Pinpoint the cell where the given text exists, returning its [x, y] midpoint coordinate. 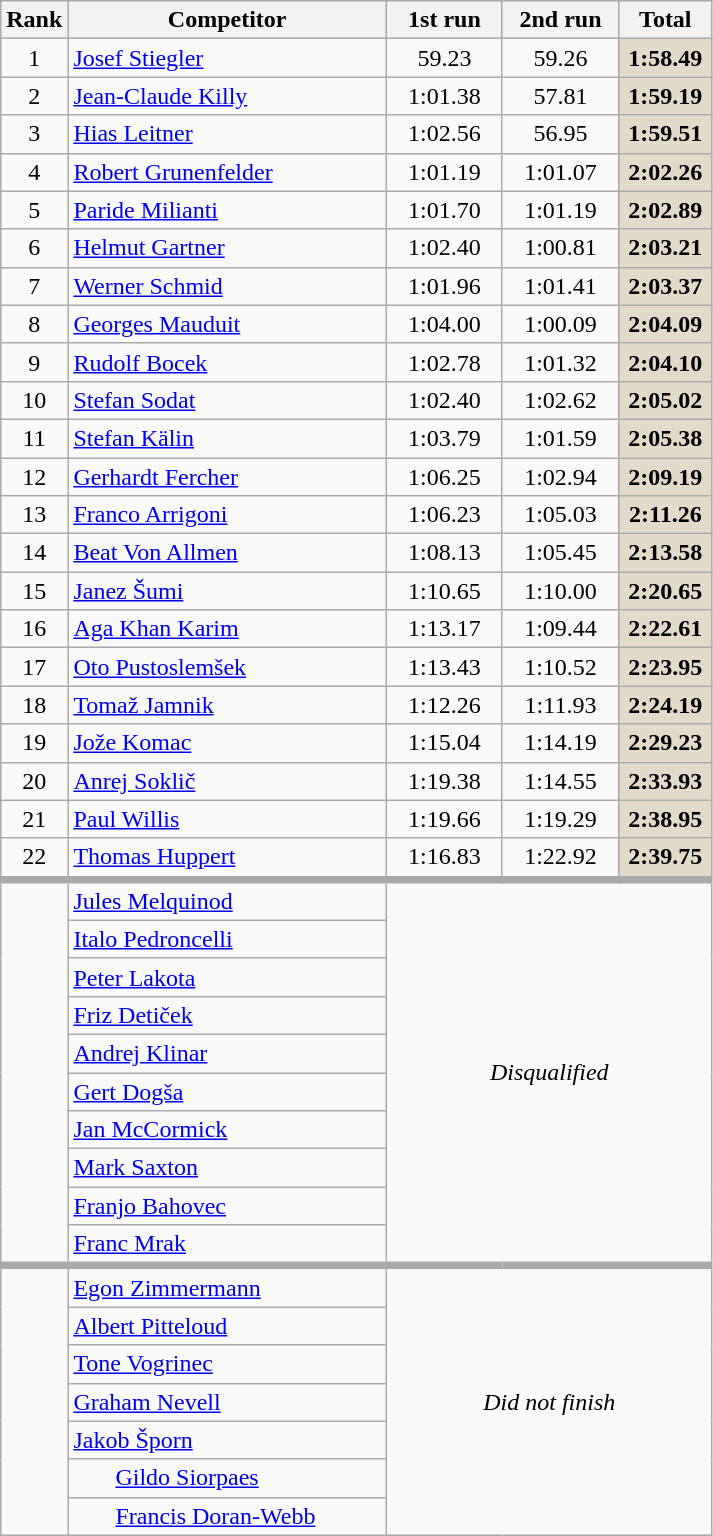
1:01.38 [444, 96]
Graham Nevell [228, 1402]
2:04.09 [666, 324]
10 [34, 400]
1:22.92 [560, 858]
1:11.93 [560, 705]
2:39.75 [666, 858]
Friz Detiček [228, 1015]
1:06.25 [444, 477]
1:10.00 [560, 591]
Robert Grunenfelder [228, 172]
2:33.93 [666, 781]
2:22.61 [666, 629]
1:59.19 [666, 96]
1:05.03 [560, 515]
1:13.17 [444, 629]
Jean-Claude Killy [228, 96]
Stefan Sodat [228, 400]
1:19.38 [444, 781]
1:01.07 [560, 172]
1:00.81 [560, 248]
2 [34, 96]
2nd run [560, 20]
57.81 [560, 96]
12 [34, 477]
1:14.19 [560, 743]
Gert Dogša [228, 1091]
1:19.29 [560, 819]
Franco Arrigoni [228, 515]
Mark Saxton [228, 1168]
1:16.83 [444, 858]
2:38.95 [666, 819]
Did not finish [549, 1400]
1:02.78 [444, 362]
22 [34, 858]
2:24.19 [666, 705]
2:09.19 [666, 477]
2:02.26 [666, 172]
Tomaž Jamnik [228, 705]
2:23.95 [666, 667]
Jan McCormick [228, 1130]
Gildo Siorpaes [228, 1478]
Franjo Bahovec [228, 1206]
1:05.45 [560, 553]
59.26 [560, 58]
21 [34, 819]
11 [34, 438]
1:01.41 [560, 286]
6 [34, 248]
4 [34, 172]
3 [34, 134]
14 [34, 553]
2:05.38 [666, 438]
Oto Pustoslemšek [228, 667]
1:08.13 [444, 553]
1:12.26 [444, 705]
1:02.56 [444, 134]
1:03.79 [444, 438]
1:59.51 [666, 134]
2:29.23 [666, 743]
Hias Leitner [228, 134]
1:10.52 [560, 667]
Werner Schmid [228, 286]
Egon Zimmermann [228, 1286]
Jakob Šporn [228, 1440]
Paride Milianti [228, 210]
Beat Von Allmen [228, 553]
Total [666, 20]
1:13.43 [444, 667]
2:11.26 [666, 515]
Georges Mauduit [228, 324]
1:09.44 [560, 629]
1:01.70 [444, 210]
17 [34, 667]
Anrej Soklič [228, 781]
2:02.89 [666, 210]
Thomas Huppert [228, 858]
Janez Šumi [228, 591]
16 [34, 629]
8 [34, 324]
Rudolf Bocek [228, 362]
Paul Willis [228, 819]
Josef Stiegler [228, 58]
1:00.09 [560, 324]
59.23 [444, 58]
9 [34, 362]
2:13.58 [666, 553]
Aga Khan Karim [228, 629]
2:20.65 [666, 591]
Tone Vogrinec [228, 1364]
56.95 [560, 134]
15 [34, 591]
Albert Pitteloud [228, 1326]
Italo Pedroncelli [228, 939]
1st run [444, 20]
1:06.23 [444, 515]
1:10.65 [444, 591]
5 [34, 210]
Rank [34, 20]
20 [34, 781]
13 [34, 515]
19 [34, 743]
Peter Lakota [228, 977]
Gerhardt Fercher [228, 477]
Jules Melquinod [228, 900]
1:04.00 [444, 324]
Andrej Klinar [228, 1053]
Jože Komac [228, 743]
Helmut Gartner [228, 248]
Franc Mrak [228, 1246]
Francis Doran-Webb [228, 1516]
1:02.94 [560, 477]
18 [34, 705]
1:02.62 [560, 400]
2:03.21 [666, 248]
Competitor [228, 20]
2:03.37 [666, 286]
1:19.66 [444, 819]
7 [34, 286]
Disqualified [549, 1072]
1:01.32 [560, 362]
1:14.55 [560, 781]
2:04.10 [666, 362]
Stefan Kälin [228, 438]
1:01.96 [444, 286]
1:15.04 [444, 743]
1:58.49 [666, 58]
1:01.59 [560, 438]
2:05.02 [666, 400]
1 [34, 58]
